Pinpoint the cell where the given text exists, returning its (x, y) midpoint coordinate. 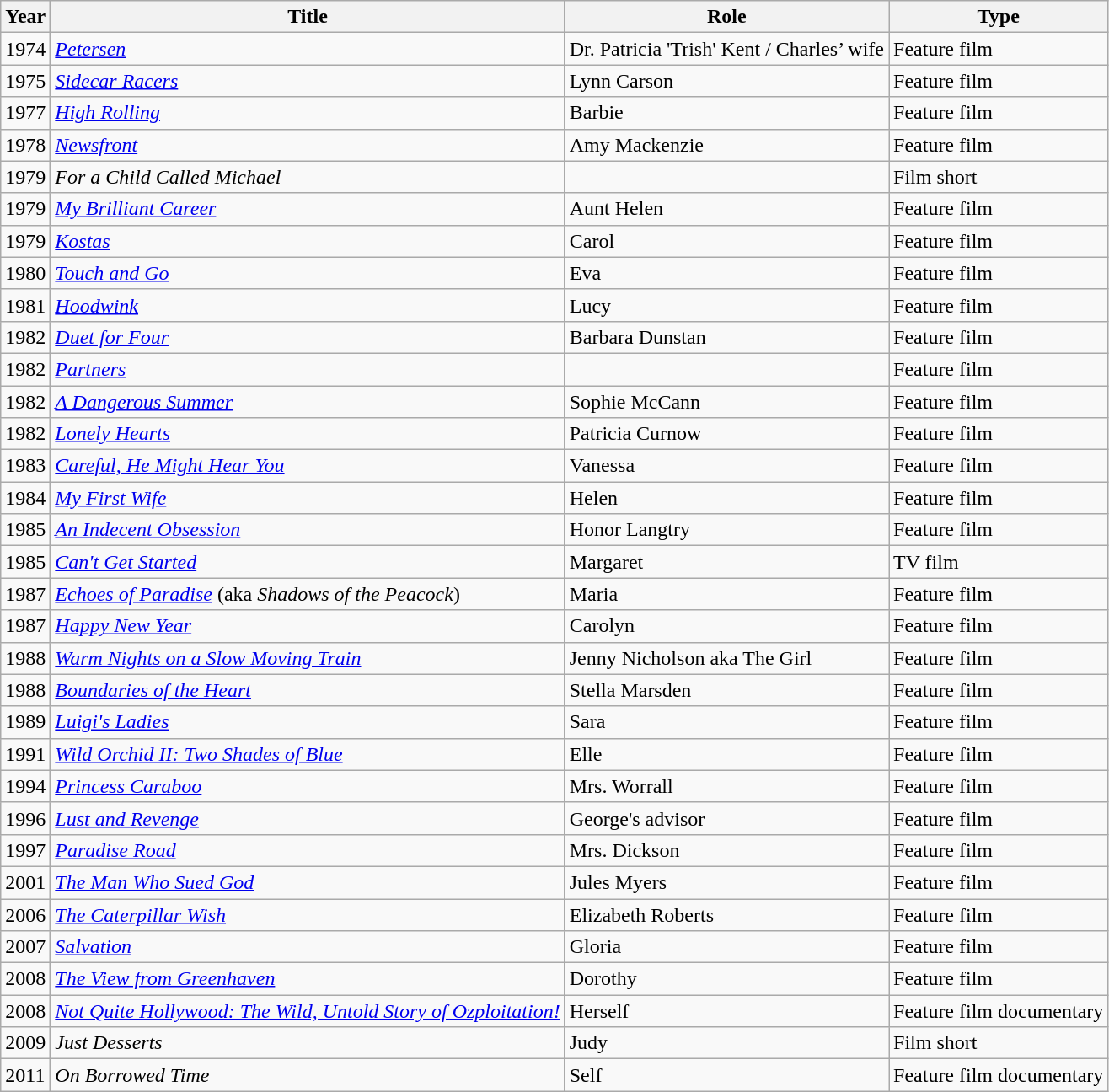
Lynn Carson (726, 81)
Wild Orchid II: Two Shades of Blue (308, 754)
Barbie (726, 113)
Honor Langtry (726, 530)
Gloria (726, 947)
Careful, He Might Hear You (308, 466)
Elizabeth Roberts (726, 914)
1984 (25, 498)
Hoodwink (308, 305)
Echoes of Paradise (aka Shadows of the Peacock) (308, 594)
My First Wife (308, 498)
1997 (25, 850)
On Borrowed Time (308, 1075)
A Dangerous Summer (308, 402)
2011 (25, 1075)
Margaret (726, 562)
The Man Who Sued God (308, 882)
Helen (726, 498)
1991 (25, 754)
Maria (726, 594)
Dorothy (726, 979)
1977 (25, 113)
Boundaries of the Heart (308, 690)
Touch and Go (308, 273)
Happy New Year (308, 626)
The View from Greenhaven (308, 979)
1983 (25, 466)
Petersen (308, 49)
Dr. Patricia 'Trish' Kent / Charles’ wife (726, 49)
Amy Mackenzie (726, 145)
Judy (726, 1043)
Type (999, 17)
Not Quite Hollywood: The Wild, Untold Story of Ozploitation! (308, 1011)
Sara (726, 722)
TV film (999, 562)
Lucy (726, 305)
Title (308, 17)
Salvation (308, 947)
1974 (25, 49)
2007 (25, 947)
Newsfront (308, 145)
Duet for Four (308, 337)
Elle (726, 754)
Aunt Helen (726, 209)
2009 (25, 1043)
Can't Get Started (308, 562)
Barbara Dunstan (726, 337)
Lust and Revenge (308, 818)
Princess Caraboo (308, 786)
Jenny Nicholson aka The Girl (726, 658)
Stella Marsden (726, 690)
Mrs. Worrall (726, 786)
1975 (25, 81)
Role (726, 17)
Self (726, 1075)
Sophie McCann (726, 402)
Paradise Road (308, 850)
Mrs. Dickson (726, 850)
Jules Myers (726, 882)
Eva (726, 273)
1978 (25, 145)
1981 (25, 305)
1989 (25, 722)
Carolyn (726, 626)
1996 (25, 818)
Luigi's Ladies (308, 722)
Partners (308, 369)
Just Desserts (308, 1043)
Vanessa (726, 466)
Sidecar Racers (308, 81)
Carol (726, 241)
Warm Nights on a Slow Moving Train (308, 658)
An Indecent Obsession (308, 530)
George's advisor (726, 818)
1980 (25, 273)
The Caterpillar Wish (308, 914)
2001 (25, 882)
2006 (25, 914)
Lonely Hearts (308, 434)
My Brilliant Career (308, 209)
Herself (726, 1011)
Patricia Curnow (726, 434)
Kostas (308, 241)
For a Child Called Michael (308, 177)
High Rolling (308, 113)
Year (25, 17)
1994 (25, 786)
